Scan for the cell matching the given text and deliver its (x, y) coordinate at center. 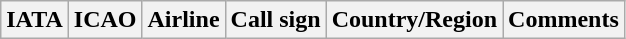
Call sign (276, 20)
Airline (184, 20)
ICAO (105, 20)
IATA (35, 20)
Comments (564, 20)
Country/Region (414, 20)
